Scan for the cell matching the given text and deliver its [x, y] coordinate at center. 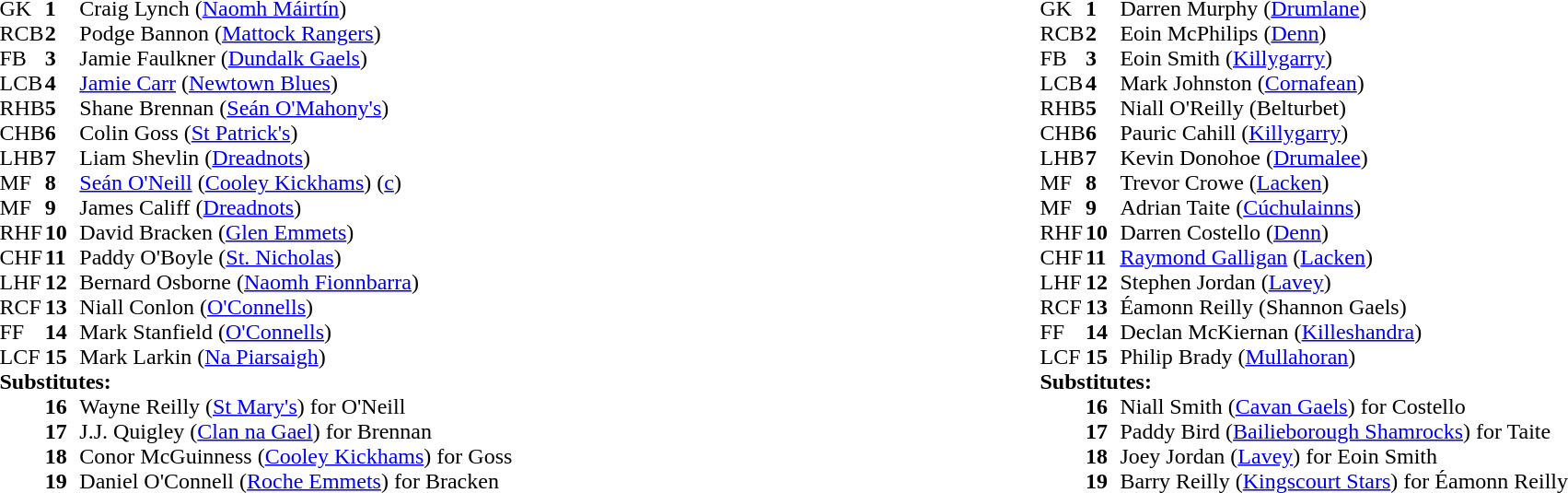
Joey Jordan (Lavey) for Eoin Smith [1344, 457]
Barry Reilly (Kingscourt Stars) for Éamonn Reilly [1344, 481]
Eoin McPhilips (Denn) [1344, 33]
Mark Larkin (Na Piarsaigh) [296, 358]
Kevin Donohoe (Drumalee) [1344, 158]
David Bracken (Glen Emmets) [296, 232]
Mark Johnston (Cornafean) [1344, 83]
Bernard Osborne (Naomh Fionnbarra) [296, 282]
Podge Bannon (Mattock Rangers) [296, 33]
Jamie Faulkner (Dundalk Gaels) [296, 59]
Wayne Reilly (St Mary's) for O'Neill [296, 407]
Eoin Smith (Killygarry) [1344, 59]
Éamonn Reilly (Shannon Gaels) [1344, 308]
Declan McKiernan (Killeshandra) [1344, 332]
James Califf (Dreadnots) [296, 208]
Stephen Jordan (Lavey) [1344, 282]
Seán O'Neill (Cooley Kickhams) (c) [296, 182]
Liam Shevlin (Dreadnots) [296, 158]
Pauric Cahill (Killygarry) [1344, 133]
Trevor Crowe (Lacken) [1344, 182]
J.J. Quigley (Clan na Gael) for Brennan [296, 431]
Daniel O'Connell (Roche Emmets) for Bracken [296, 481]
Paddy O'Boyle (St. Nicholas) [296, 258]
Conor McGuinness (Cooley Kickhams) for Goss [296, 457]
Shane Brennan (Seán O'Mahony's) [296, 109]
Adrian Taite (Cúchulainns) [1344, 208]
Mark Stanfield (O'Connells) [296, 332]
Niall O'Reilly (Belturbet) [1344, 109]
Paddy Bird (Bailieborough Shamrocks) for Taite [1344, 431]
Colin Goss (St Patrick's) [296, 133]
Jamie Carr (Newtown Blues) [296, 83]
Raymond Galligan (Lacken) [1344, 258]
Philip Brady (Mullahoran) [1344, 358]
Darren Costello (Denn) [1344, 232]
Niall Smith (Cavan Gaels) for Costello [1344, 407]
Niall Conlon (O'Connells) [296, 308]
